Return (x, y) of the center of cell containing provided text 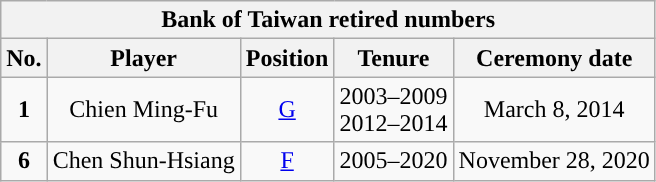
March 8, 2014 (554, 110)
Ceremony date (554, 58)
No. (24, 58)
Position (287, 58)
F (287, 161)
Chien Ming-Fu (144, 110)
November 28, 2020 (554, 161)
G (287, 110)
Tenure (394, 58)
Chen Shun-Hsiang (144, 161)
1 (24, 110)
2003–20092012–2014 (394, 110)
Bank of Taiwan retired numbers (328, 20)
6 (24, 161)
Player (144, 58)
2005–2020 (394, 161)
